For the text-containing cell, return its midpoint in [X, Y] coordinate format. 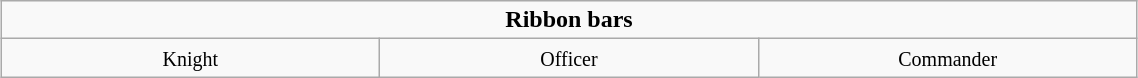
Commander [948, 58]
Knight [190, 58]
Ribbon bars [569, 20]
Officer [570, 58]
